Search for the cell housing the specified text and yield its (X, Y) center coordinate. 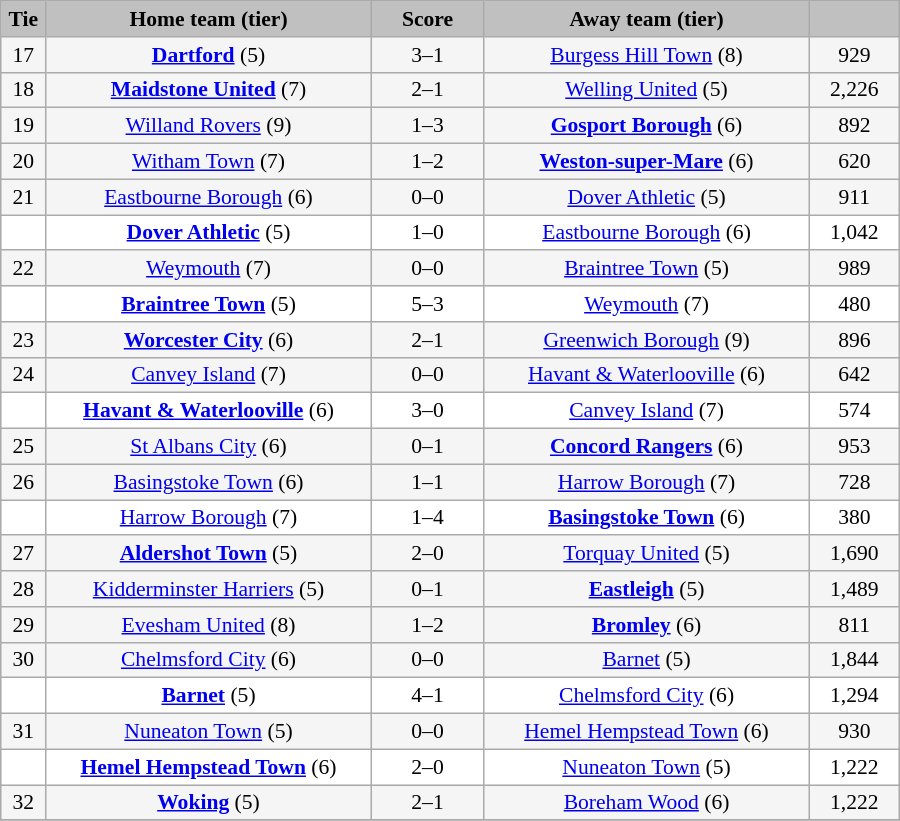
728 (854, 482)
Concord Rangers (6) (647, 447)
Welling United (5) (647, 90)
28 (24, 589)
811 (854, 625)
4–1 (427, 696)
1,690 (854, 554)
19 (24, 126)
Worcester City (6) (209, 340)
620 (854, 162)
St Albans City (6) (209, 447)
1–1 (427, 482)
Gosport Borough (6) (647, 126)
Greenwich Borough (9) (647, 340)
1,042 (854, 233)
1–0 (427, 233)
1–4 (427, 518)
1–3 (427, 126)
480 (854, 304)
930 (854, 732)
32 (24, 803)
Burgess Hill Town (8) (647, 55)
Home team (tier) (209, 19)
380 (854, 518)
3–1 (427, 55)
20 (24, 162)
31 (24, 732)
Score (427, 19)
18 (24, 90)
23 (24, 340)
892 (854, 126)
17 (24, 55)
22 (24, 269)
30 (24, 660)
Tie (24, 19)
26 (24, 482)
Boreham Wood (6) (647, 803)
989 (854, 269)
574 (854, 411)
21 (24, 197)
Eastleigh (5) (647, 589)
Willand Rovers (9) (209, 126)
953 (854, 447)
Maidstone United (7) (209, 90)
1,844 (854, 660)
Aldershot Town (5) (209, 554)
896 (854, 340)
642 (854, 375)
Evesham United (8) (209, 625)
1,489 (854, 589)
27 (24, 554)
911 (854, 197)
Bromley (6) (647, 625)
Dartford (5) (209, 55)
3–0 (427, 411)
24 (24, 375)
Kidderminster Harriers (5) (209, 589)
Witham Town (7) (209, 162)
2,226 (854, 90)
Woking (5) (209, 803)
5–3 (427, 304)
25 (24, 447)
929 (854, 55)
29 (24, 625)
1,294 (854, 696)
Weston-super-Mare (6) (647, 162)
Torquay United (5) (647, 554)
Away team (tier) (647, 19)
